Scan for the cell matching the given text and deliver its (X, Y) coordinate at center. 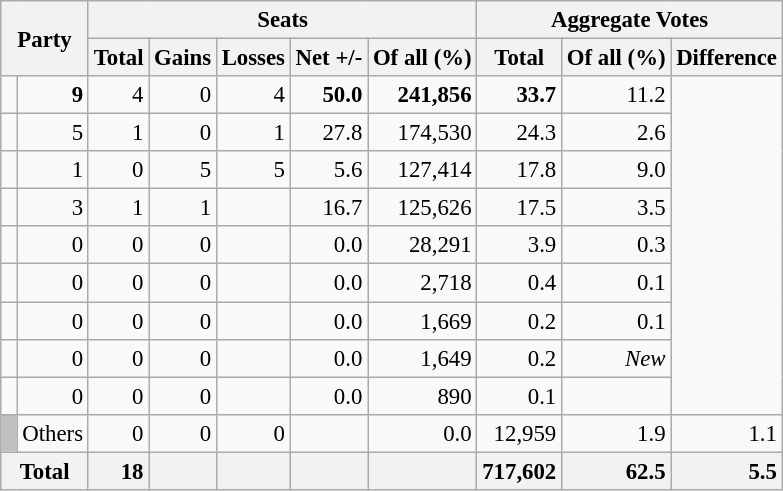
50.0 (328, 95)
5.5 (726, 471)
24.3 (520, 133)
Party (45, 38)
127,414 (422, 170)
174,530 (422, 133)
18 (118, 471)
27.8 (328, 133)
5.6 (328, 170)
2.6 (616, 133)
3 (52, 208)
0.3 (616, 245)
9 (52, 95)
1.9 (616, 433)
717,602 (520, 471)
Others (52, 433)
Aggregate Votes (630, 20)
125,626 (422, 208)
1,649 (422, 358)
17.8 (520, 170)
62.5 (616, 471)
890 (422, 396)
11.2 (616, 95)
241,856 (422, 95)
1,669 (422, 321)
0.4 (520, 283)
Net +/- (328, 58)
Gains (183, 58)
New (616, 358)
33.7 (520, 95)
Losses (253, 58)
9.0 (616, 170)
16.7 (328, 208)
12,959 (520, 433)
3.9 (520, 245)
1.1 (726, 433)
2,718 (422, 283)
Seats (282, 20)
17.5 (520, 208)
28,291 (422, 245)
Difference (726, 58)
3.5 (616, 208)
